For the text-containing cell, return its midpoint in [X, Y] coordinate format. 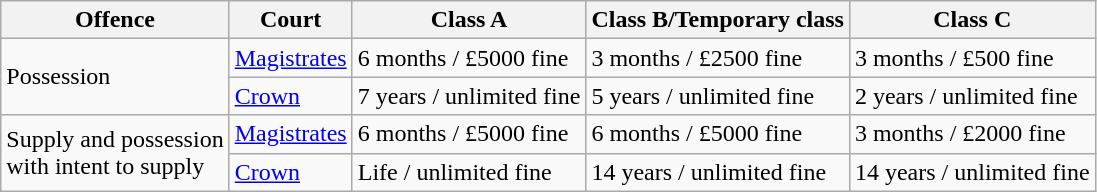
3 months / £500 fine [972, 58]
Class B/Temporary class [718, 20]
Life / unlimited fine [469, 172]
Possession [115, 77]
3 months / £2500 fine [718, 58]
Class C [972, 20]
2 years / unlimited fine [972, 96]
7 years / unlimited fine [469, 96]
Supply and possessionwith intent to supply [115, 153]
Court [290, 20]
Offence [115, 20]
5 years / unlimited fine [718, 96]
3 months / £2000 fine [972, 134]
Class A [469, 20]
